Identify which cell holds the provided text, then report its [x, y] central coordinate. 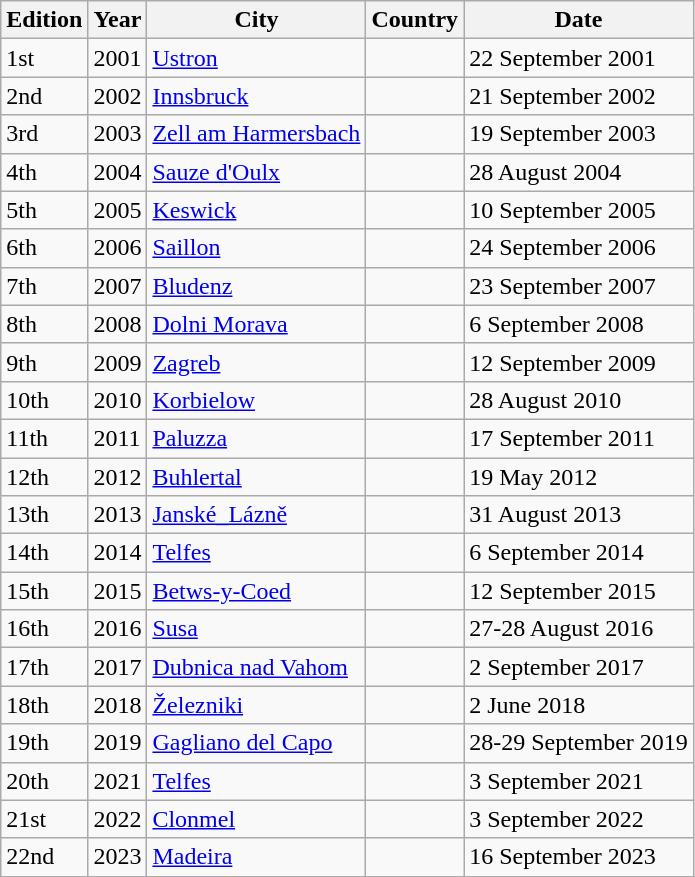
Country [415, 20]
2015 [118, 591]
2017 [118, 667]
31 August 2013 [579, 515]
Bludenz [256, 286]
16 September 2023 [579, 857]
2018 [118, 705]
21st [44, 819]
2003 [118, 134]
2019 [118, 743]
2016 [118, 629]
3rd [44, 134]
20th [44, 781]
6 September 2014 [579, 553]
14th [44, 553]
13th [44, 515]
19 September 2003 [579, 134]
8th [44, 324]
27-28 August 2016 [579, 629]
15th [44, 591]
2010 [118, 400]
10th [44, 400]
6th [44, 248]
2011 [118, 438]
Year [118, 20]
6 September 2008 [579, 324]
12th [44, 477]
Dolni Morava [256, 324]
22nd [44, 857]
Madeira [256, 857]
2009 [118, 362]
12 September 2009 [579, 362]
22 September 2001 [579, 58]
2007 [118, 286]
2013 [118, 515]
2002 [118, 96]
2005 [118, 210]
2001 [118, 58]
2006 [118, 248]
Edition [44, 20]
5th [44, 210]
2012 [118, 477]
2004 [118, 172]
16th [44, 629]
Janské_Lázně [256, 515]
17th [44, 667]
City [256, 20]
18th [44, 705]
2014 [118, 553]
Clonmel [256, 819]
7th [44, 286]
Buhlertal [256, 477]
21 September 2002 [579, 96]
Keswick [256, 210]
24 September 2006 [579, 248]
2023 [118, 857]
28 August 2010 [579, 400]
19th [44, 743]
Date [579, 20]
9th [44, 362]
Saillon [256, 248]
11th [44, 438]
12 September 2015 [579, 591]
Gagliano del Capo [256, 743]
10 September 2005 [579, 210]
2 June 2018 [579, 705]
Zell am Harmersbach [256, 134]
2nd [44, 96]
Innsbruck [256, 96]
19 May 2012 [579, 477]
17 September 2011 [579, 438]
Paluzza [256, 438]
2022 [118, 819]
Ustron [256, 58]
Sauze d'Oulx [256, 172]
2021 [118, 781]
1st [44, 58]
3 September 2022 [579, 819]
28 August 2004 [579, 172]
2 September 2017 [579, 667]
3 September 2021 [579, 781]
Zagreb [256, 362]
Susa [256, 629]
28-29 September 2019 [579, 743]
4th [44, 172]
2008 [118, 324]
Korbielow [256, 400]
Betws-y-Coed [256, 591]
Železniki [256, 705]
23 September 2007 [579, 286]
Dubnica nad Vahom [256, 667]
